Find where the given text appears and provide that cell's center as (x, y) coordinate. 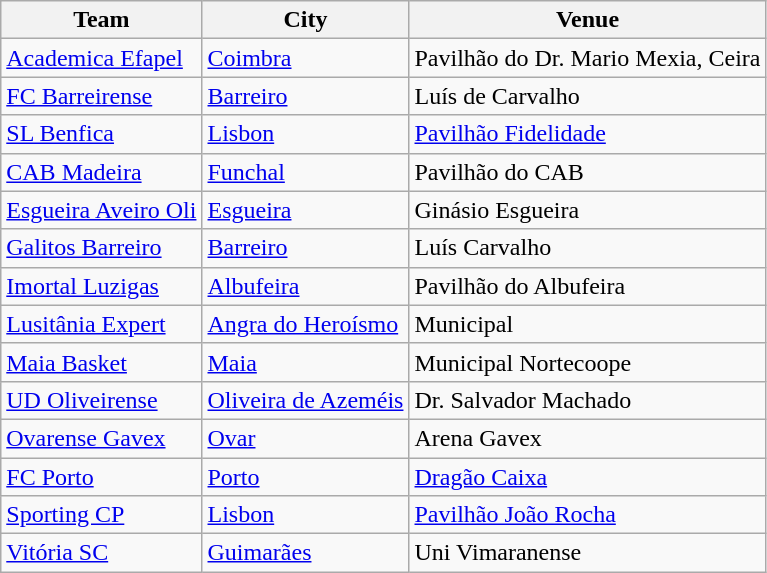
Porto (306, 477)
Sporting CP (102, 515)
Esgueira Aveiro Oli (102, 210)
FC Porto (102, 477)
Esgueira (306, 210)
Pavilhão João Rocha (588, 515)
Dragão Caixa (588, 477)
CAB Madeira (102, 172)
Ovarense Gavex (102, 438)
Luís Carvalho (588, 248)
Team (102, 20)
Ginásio Esgueira (588, 210)
Imortal Luzigas (102, 286)
Oliveira de Azeméis (306, 400)
Coimbra (306, 58)
Municipal (588, 324)
Funchal (306, 172)
Lusitânia Expert (102, 324)
Angra do Heroísmo (306, 324)
City (306, 20)
Pavilhão do Albufeira (588, 286)
SL Benfica (102, 134)
Venue (588, 20)
Dr. Salvador Machado (588, 400)
Pavilhão do Dr. Mario Mexia, Ceira (588, 58)
Luís de Carvalho (588, 96)
Pavilhão Fidelidade (588, 134)
FC Barreirense (102, 96)
Guimarães (306, 553)
Ovar (306, 438)
Albufeira (306, 286)
Municipal Nortecoope (588, 362)
Maia Basket (102, 362)
Uni Vimaranense (588, 553)
Arena Gavex (588, 438)
Pavilhão do CAB (588, 172)
Maia (306, 362)
UD Oliveirense (102, 400)
Galitos Barreiro (102, 248)
Vitória SC (102, 553)
Academica Efapel (102, 58)
